Detect which cell encompasses the target text, then output its [X, Y] center coordinate. 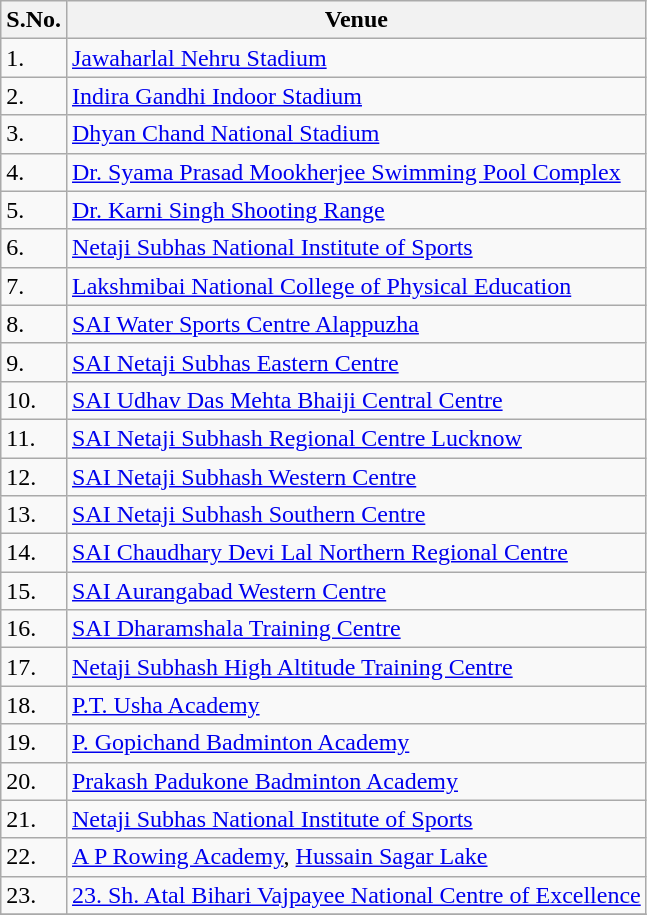
9. [34, 362]
19. [34, 743]
14. [34, 553]
Prakash Padukone Badminton Academy [356, 781]
7. [34, 286]
17. [34, 667]
SAI Chaudhary Devi Lal Northern Regional Centre [356, 553]
SAI Netaji Subhash Regional Centre Lucknow [356, 438]
15. [34, 591]
A P Rowing Academy, Hussain Sagar Lake [356, 857]
Indira Gandhi Indoor Stadium [356, 96]
11. [34, 438]
22. [34, 857]
13. [34, 515]
18. [34, 705]
20. [34, 781]
Dr. Syama Prasad Mookherjee Swimming Pool Complex [356, 172]
Jawaharlal Nehru Stadium [356, 58]
SAI Udhav Das Mehta Bhaiji Central Centre [356, 400]
8. [34, 324]
3. [34, 134]
4. [34, 172]
1. [34, 58]
P.T. Usha Academy [356, 705]
Netaji Subhash High Altitude Training Centre [356, 667]
23. Sh. Atal Bihari Vajpayee National Centre of Excellence [356, 895]
16. [34, 629]
Dr. Karni Singh Shooting Range [356, 210]
Lakshmibai National College of Physical Education [356, 286]
12. [34, 477]
10. [34, 400]
SAI Dharamshala Training Centre [356, 629]
S.No. [34, 20]
Venue [356, 20]
21. [34, 819]
P. Gopichand Badminton Academy [356, 743]
SAI Netaji Subhas Eastern Centre [356, 362]
SAI Water Sports Centre Alappuzha [356, 324]
5. [34, 210]
Dhyan Chand National Stadium [356, 134]
SAI Netaji Subhash Western Centre [356, 477]
SAI Netaji Subhash Southern Centre [356, 515]
6. [34, 248]
23. [34, 895]
SAI Aurangabad Western Centre [356, 591]
2. [34, 96]
